Output the (x, y) coordinate of the center of the cell containing the given text.  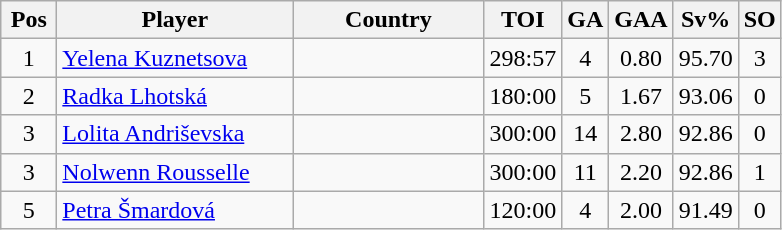
93.06 (706, 96)
TOI (523, 20)
2.00 (641, 210)
GA (586, 20)
Nolwenn Rousselle (175, 172)
180:00 (523, 96)
11 (586, 172)
GAA (641, 20)
298:57 (523, 58)
Lolita Andriševska (175, 134)
2.20 (641, 172)
SO (760, 20)
Sv% (706, 20)
Yelena Kuznetsova (175, 58)
14 (586, 134)
Petra Šmardová (175, 210)
1.67 (641, 96)
0.80 (641, 58)
2 (29, 96)
120:00 (523, 210)
2.80 (641, 134)
95.70 (706, 58)
91.49 (706, 210)
Radka Lhotská (175, 96)
Country (388, 20)
Pos (29, 20)
Player (175, 20)
